Detect which cell encompasses the target text, then output its [X, Y] center coordinate. 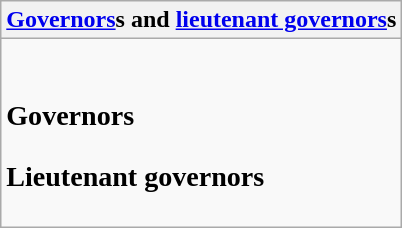
Governorss and lieutenant governorss [202, 20]
GovernorsLieutenant governors [202, 133]
